Search for the cell housing the specified text and yield its [x, y] center coordinate. 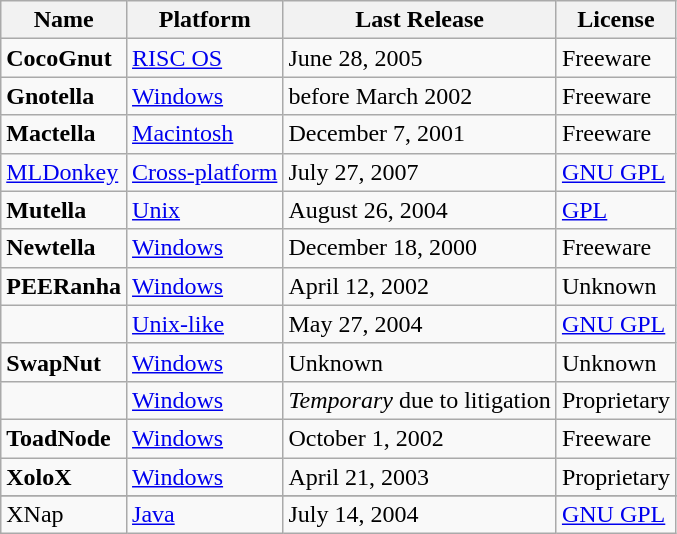
Name [64, 20]
License [616, 20]
ToadNode [64, 438]
July 27, 2007 [420, 172]
Unix-like [205, 324]
Mutella [64, 210]
April 21, 2003 [420, 477]
Macintosh [205, 134]
May 27, 2004 [420, 324]
RISC OS [205, 58]
Temporary due to litigation [420, 400]
PEERanha [64, 286]
April 12, 2002 [420, 286]
Java [205, 515]
July 14, 2004 [420, 515]
Cross-platform [205, 172]
MLDonkey [64, 172]
June 28, 2005 [420, 58]
Newtella [64, 248]
Last Release [420, 20]
Mactella [64, 134]
CocoGnut [64, 58]
XoloX [64, 477]
SwapNut [64, 362]
GPL [616, 210]
Platform [205, 20]
XNap [64, 515]
December 18, 2000 [420, 248]
Unix [205, 210]
August 26, 2004 [420, 210]
Gnotella [64, 96]
December 7, 2001 [420, 134]
October 1, 2002 [420, 438]
before March 2002 [420, 96]
